Identify which cell holds the provided text, then report its [X, Y] central coordinate. 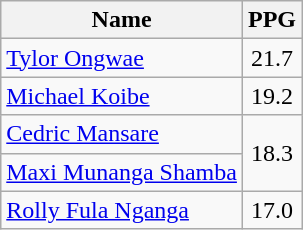
17.0 [272, 210]
21.7 [272, 58]
Cedric Mansare [122, 134]
Maxi Munanga Shamba [122, 172]
PPG [272, 20]
Michael Koibe [122, 96]
19.2 [272, 96]
Name [122, 20]
Rolly Fula Nganga [122, 210]
18.3 [272, 153]
Tylor Ongwae [122, 58]
